For the text-containing cell, return its midpoint in (X, Y) coordinate format. 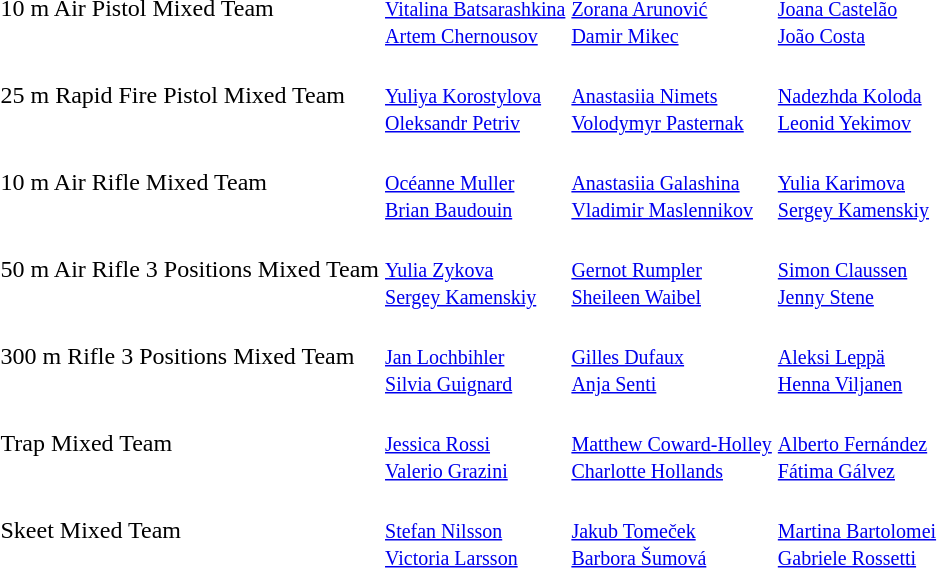
Simon ClaussenJenny Stene (856, 269)
Jan LochbihlerSilvia Guignard (476, 356)
Matthew Coward-HolleyCharlotte Hollands (672, 443)
Anastasiia GalashinaVladimir Maslennikov (672, 182)
Nadezhda KolodaLeonid Yekimov (856, 95)
Yuliya KorostylovaOleksandr Petriv (476, 95)
Gernot RumplerSheileen Waibel (672, 269)
Alberto FernándezFátima Gálvez (856, 443)
Océanne MullerBrian Baudouin (476, 182)
Jessica RossiValerio Grazini (476, 443)
Aleksi LeppäHenna Viljanen (856, 356)
Yulia KarimovaSergey Kamenskiy (856, 182)
Anastasiia NimetsVolodymyr Pasternak (672, 95)
Gilles DufauxAnja Senti (672, 356)
Yulia ZykovaSergey Kamenskiy (476, 269)
